Find where the given text appears and provide that cell's center as (x, y) coordinate. 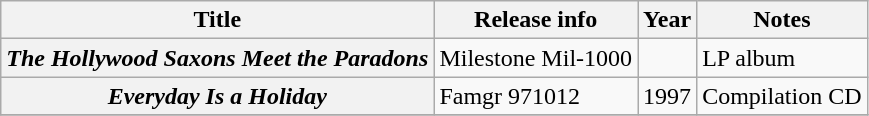
1997 (668, 96)
LP album (782, 58)
Year (668, 20)
Release info (536, 20)
Everyday Is a Holiday (218, 96)
Compilation CD (782, 96)
The Hollywood Saxons Meet the Paradons (218, 58)
Title (218, 20)
Famgr 971012 (536, 96)
Milestone Mil-1000 (536, 58)
Notes (782, 20)
